Locate the cell with the specified text and output its (x, y) center coordinate. 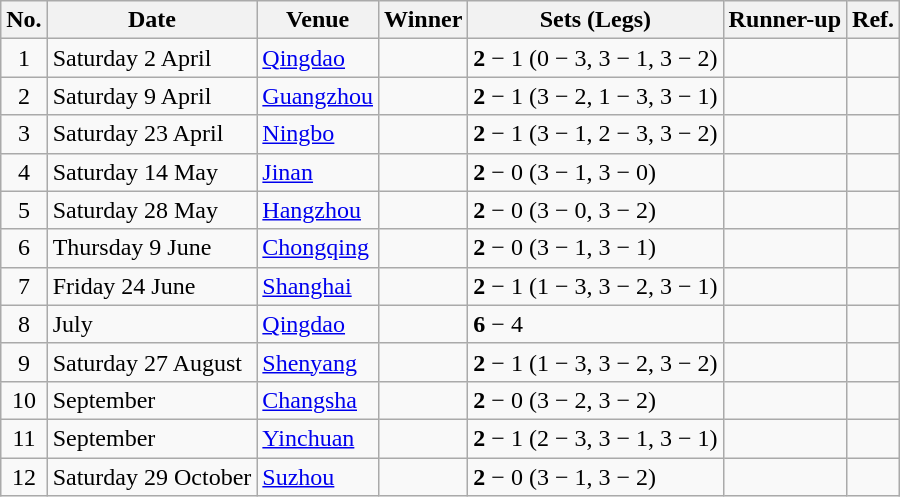
5 (24, 210)
9 (24, 362)
Saturday 9 April (152, 96)
2 − 0 (3 − 1, 3 − 0) (596, 172)
Saturday 28 May (152, 210)
10 (24, 400)
2 (24, 96)
Ref. (874, 20)
2 − 0 (3 − 2, 3 − 2) (596, 400)
2 − 1 (2 − 3, 3 − 1, 3 − 1) (596, 438)
Saturday 2 April (152, 58)
July (152, 324)
Saturday 14 May (152, 172)
6 (24, 248)
Jinan (318, 172)
3 (24, 134)
Chongqing (318, 248)
Date (152, 20)
2 − 0 (3 − 1, 3 − 1) (596, 248)
Saturday 23 April (152, 134)
Winner (424, 20)
Hangzhou (318, 210)
Changsha (318, 400)
6 − 4 (596, 324)
2 − 1 (3 − 2, 1 − 3, 3 − 1) (596, 96)
Suzhou (318, 477)
Friday 24 June (152, 286)
2 − 0 (3 − 0, 3 − 2) (596, 210)
1 (24, 58)
11 (24, 438)
No. (24, 20)
2 − 1 (1 − 3, 3 − 2, 3 − 1) (596, 286)
Shenyang (318, 362)
2 − 1 (0 − 3, 3 − 1, 3 − 2) (596, 58)
Thursday 9 June (152, 248)
Saturday 29 October (152, 477)
2 − 0 (3 − 1, 3 − 2) (596, 477)
Shanghai (318, 286)
Yinchuan (318, 438)
2 − 1 (3 − 1, 2 − 3, 3 − 2) (596, 134)
Guangzhou (318, 96)
Ningbo (318, 134)
Sets (Legs) (596, 20)
7 (24, 286)
12 (24, 477)
2 − 1 (1 − 3, 3 − 2, 3 − 2) (596, 362)
Runner-up (785, 20)
Saturday 27 August (152, 362)
4 (24, 172)
Venue (318, 20)
8 (24, 324)
